Capture the cell that displays the provided text and extract its [x, y] central coordinate. 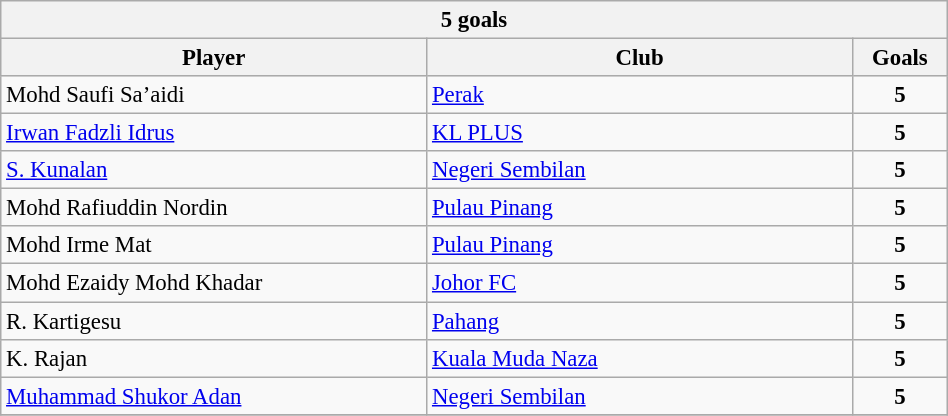
Goals [900, 58]
Mohd Ezaidy Mohd Khadar [214, 283]
Perak [640, 95]
Player [214, 58]
Kuala Muda Naza [640, 358]
Pahang [640, 321]
Club [640, 58]
5 goals [474, 20]
K. Rajan [214, 358]
Irwan Fadzli Idrus [214, 133]
Mohd Rafiuddin Nordin [214, 208]
R. Kartigesu [214, 321]
Johor FC [640, 283]
S. Kunalan [214, 170]
KL PLUS [640, 133]
Mohd Saufi Sa’aidi [214, 95]
Muhammad Shukor Adan [214, 396]
Mohd Irme Mat [214, 245]
